Identify which cell holds the provided text, then report its (X, Y) central coordinate. 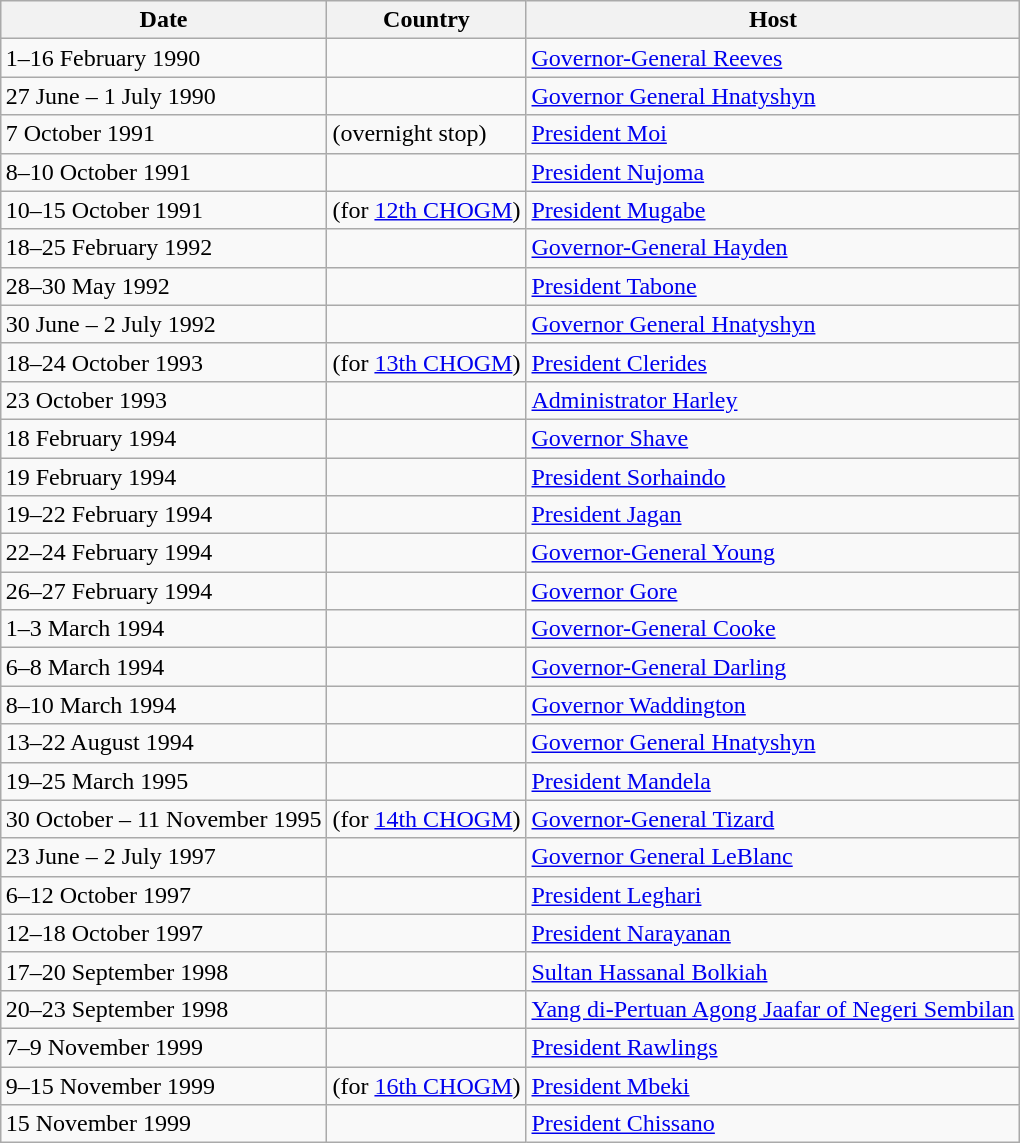
President Mandela (773, 781)
Date (164, 20)
10–15 October 1991 (164, 210)
6–12 October 1997 (164, 895)
30 June – 2 July 1992 (164, 324)
Sultan Hassanal Bolkiah (773, 971)
President Leghari (773, 895)
23 October 1993 (164, 400)
President Narayanan (773, 933)
1–3 March 1994 (164, 629)
18–25 February 1992 (164, 248)
President Mbeki (773, 1085)
President Clerides (773, 362)
Governor-General Young (773, 553)
President Moi (773, 134)
President Tabone (773, 286)
President Rawlings (773, 1047)
Governor-General Cooke (773, 629)
Governor-General Hayden (773, 248)
President Mugabe (773, 210)
19–22 February 1994 (164, 515)
15 November 1999 (164, 1124)
9–15 November 1999 (164, 1085)
27 June – 1 July 1990 (164, 96)
22–24 February 1994 (164, 553)
7–9 November 1999 (164, 1047)
Governor-General Darling (773, 667)
Governor Shave (773, 438)
13–22 August 1994 (164, 743)
(for 12th CHOGM) (426, 210)
Yang di-Pertuan Agong Jaafar of Negeri Sembilan (773, 1009)
30 October – 11 November 1995 (164, 819)
Governor General LeBlanc (773, 857)
(overnight stop) (426, 134)
President Chissano (773, 1124)
18–24 October 1993 (164, 362)
23 June – 2 July 1997 (164, 857)
8–10 March 1994 (164, 705)
19–25 March 1995 (164, 781)
Governor-General Reeves (773, 58)
19 February 1994 (164, 477)
Administrator Harley (773, 400)
18 February 1994 (164, 438)
(for 16th CHOGM) (426, 1085)
7 October 1991 (164, 134)
20–23 September 1998 (164, 1009)
Host (773, 20)
12–18 October 1997 (164, 933)
(for 13th CHOGM) (426, 362)
President Jagan (773, 515)
28–30 May 1992 (164, 286)
Governor-General Tizard (773, 819)
8–10 October 1991 (164, 172)
President Sorhaindo (773, 477)
17–20 September 1998 (164, 971)
6–8 March 1994 (164, 667)
(for 14th CHOGM) (426, 819)
Country (426, 20)
Governor Gore (773, 591)
Governor Waddington (773, 705)
26–27 February 1994 (164, 591)
1–16 February 1990 (164, 58)
President Nujoma (773, 172)
